Scan for the cell matching the given text and deliver its (x, y) coordinate at center. 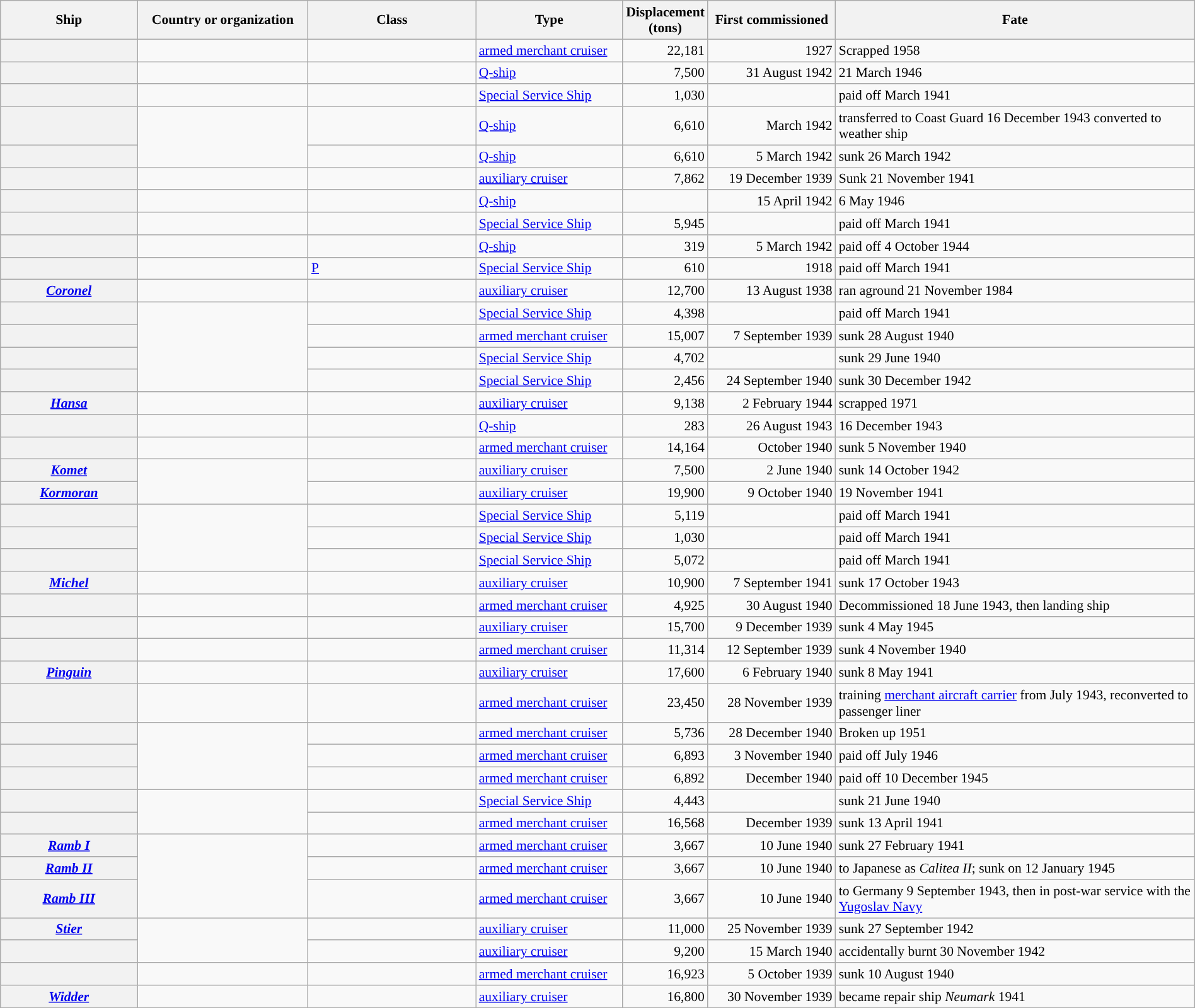
5,072 (666, 561)
9,200 (666, 952)
6 February 1940 (771, 673)
6 May 1946 (1015, 202)
24 September 1940 (771, 381)
sunk 14 October 1942 (1015, 471)
14,164 (666, 448)
Decommissioned 18 June 1943, then landing ship (1015, 605)
Broken up 1951 (1015, 733)
319 (666, 246)
Michel (69, 583)
Stier (69, 929)
5 October 1939 (771, 974)
22,181 (666, 50)
sunk 13 April 1941 (1015, 823)
28 December 1940 (771, 733)
First commissioned (771, 20)
Ramb II (69, 868)
2,456 (666, 381)
12 September 1939 (771, 650)
Komet (69, 471)
Widder (69, 997)
10,900 (666, 583)
December 1939 (771, 823)
26 August 1943 (771, 426)
19 December 1939 (771, 179)
sunk 10 August 1940 (1015, 974)
16,800 (666, 997)
sunk 5 November 1940 (1015, 448)
9 December 1939 (771, 627)
Ramb I (69, 846)
Displacement (tons) (666, 20)
17,600 (666, 673)
Ramb III (69, 898)
16,923 (666, 974)
23,450 (666, 703)
30 November 1939 (771, 997)
Class (392, 20)
October 1940 (771, 448)
sunk 27 September 1942 (1015, 929)
Type (550, 20)
9 October 1940 (771, 493)
December 1940 (771, 779)
sunk 28 August 1940 (1015, 336)
to Germany 9 September 1943, then in post-war service with the Yugoslav Navy (1015, 898)
accidentally burnt 30 November 1942 (1015, 952)
sunk 4 November 1940 (1015, 650)
12,700 (666, 291)
25 November 1939 (771, 929)
2 February 1944 (771, 403)
Country or organization (223, 20)
sunk 8 May 1941 (1015, 673)
4,925 (666, 605)
4,702 (666, 358)
15 March 1940 (771, 952)
paid off 10 December 1945 (1015, 779)
13 August 1938 (771, 291)
sunk 4 May 1945 (1015, 627)
Coronel (69, 291)
5,736 (666, 733)
6,893 (666, 756)
Scrapped 1958 (1015, 50)
15 April 1942 (771, 202)
3 November 1940 (771, 756)
16,568 (666, 823)
Sunk 21 November 1941 (1015, 179)
28 November 1939 (771, 703)
4,398 (666, 314)
6,892 (666, 779)
paid off July 1946 (1015, 756)
610 (666, 268)
paid off 4 October 1944 (1015, 246)
5,945 (666, 224)
sunk 30 December 1942 (1015, 381)
Kormoran (69, 493)
2 June 1940 (771, 471)
31 August 1942 (771, 73)
19 November 1941 (1015, 493)
11,314 (666, 650)
sunk 17 October 1943 (1015, 583)
sunk 27 February 1941 (1015, 846)
1918 (771, 268)
15,007 (666, 336)
sunk 29 June 1940 (1015, 358)
transferred to Coast Guard 16 December 1943 converted to weather ship (1015, 126)
7 September 1939 (771, 336)
Pinguin (69, 673)
sunk 26 March 1942 (1015, 156)
19,900 (666, 493)
7 September 1941 (771, 583)
283 (666, 426)
sunk 21 June 1940 (1015, 801)
P (392, 268)
5,119 (666, 515)
9,138 (666, 403)
ran aground 21 November 1984 (1015, 291)
training merchant aircraft carrier from July 1943, reconverted to passenger liner (1015, 703)
7,862 (666, 179)
15,700 (666, 627)
Hansa (69, 403)
scrapped 1971 (1015, 403)
to Japanese as Calitea II; sunk on 12 January 1945 (1015, 868)
11,000 (666, 929)
March 1942 (771, 126)
30 August 1940 (771, 605)
16 December 1943 (1015, 426)
1927 (771, 50)
became repair ship Neumark 1941 (1015, 997)
Fate (1015, 20)
Ship (69, 20)
21 March 1946 (1015, 73)
4,443 (666, 801)
